Extract the (X, Y) coordinate from the center of the cell holding the provided text.  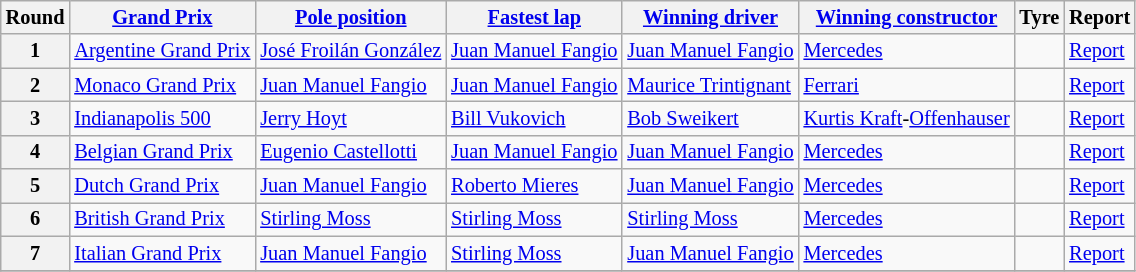
Indianapolis 500 (162, 118)
Belgian Grand Prix (162, 152)
Kurtis Kraft-Offenhauser (907, 118)
5 (36, 186)
Bob Sweikert (710, 118)
Grand Prix (162, 17)
Italian Grand Prix (162, 253)
Bill Vukovich (534, 118)
2 (36, 85)
Maurice Trintignant (710, 85)
Round (36, 17)
Fastest lap (534, 17)
Roberto Mieres (534, 186)
Argentine Grand Prix (162, 51)
Winning constructor (907, 17)
4 (36, 152)
7 (36, 253)
Ferrari (907, 85)
6 (36, 219)
José Froilán González (350, 51)
Pole position (350, 17)
Dutch Grand Prix (162, 186)
Monaco Grand Prix (162, 85)
Eugenio Castellotti (350, 152)
Tyre (1040, 17)
3 (36, 118)
Winning driver (710, 17)
British Grand Prix (162, 219)
Jerry Hoyt (350, 118)
1 (36, 51)
